Detect which cell encompasses the target text, then output its [X, Y] center coordinate. 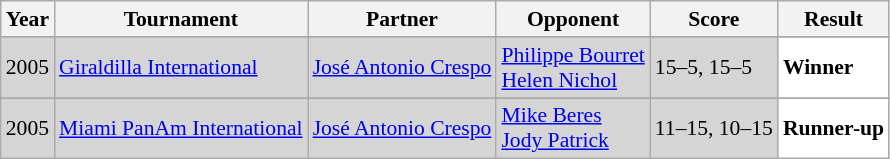
Runner-up [834, 128]
Miami PanAm International [181, 128]
Giraldilla International [181, 68]
Tournament [181, 19]
Mike Beres Jody Patrick [572, 128]
Score [714, 19]
Result [834, 19]
15–5, 15–5 [714, 68]
Opponent [572, 19]
Winner [834, 68]
11–15, 10–15 [714, 128]
Philippe Bourret Helen Nichol [572, 68]
Partner [402, 19]
Year [28, 19]
